Output the [x, y] coordinate of the center of the cell containing the given text.  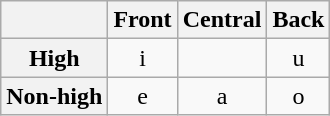
High [54, 58]
u [298, 58]
Central [222, 20]
o [298, 96]
Back [298, 20]
i [142, 58]
Non-high [54, 96]
Front [142, 20]
a [222, 96]
e [142, 96]
